Search for the cell housing the specified text and yield its (x, y) center coordinate. 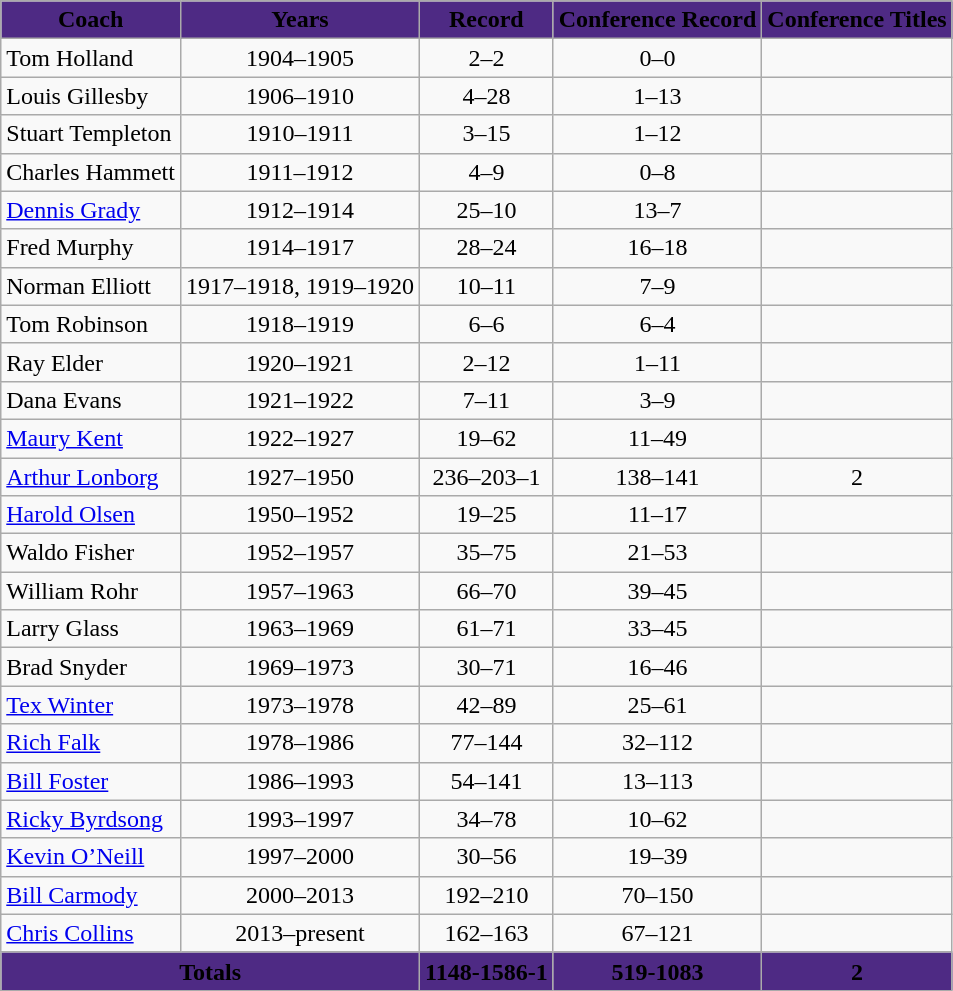
1920–1921 (300, 362)
0–8 (658, 172)
1910–1911 (300, 134)
1986–1993 (300, 781)
1914–1917 (300, 248)
Arthur Lonborg (91, 477)
10–62 (658, 819)
Kevin O’Neill (91, 857)
16–18 (658, 248)
34–78 (487, 819)
1973–1978 (300, 705)
77–144 (487, 743)
Conference Titles (857, 20)
16–46 (658, 667)
1906–1910 (300, 96)
1969–1973 (300, 667)
4–9 (487, 172)
Brad Snyder (91, 667)
Louis Gillesby (91, 96)
32–112 (658, 743)
70–150 (658, 895)
Ray Elder (91, 362)
1922–1927 (300, 438)
21–53 (658, 553)
Ricky Byrdsong (91, 819)
Waldo Fisher (91, 553)
30–56 (487, 857)
1978–1986 (300, 743)
1148-1586-1 (487, 971)
Larry Glass (91, 629)
2000–2013 (300, 895)
Tom Robinson (91, 324)
162–163 (487, 933)
1904–1905 (300, 58)
Chris Collins (91, 933)
1–13 (658, 96)
25–61 (658, 705)
25–10 (487, 210)
61–71 (487, 629)
4–28 (487, 96)
1918–1919 (300, 324)
19–62 (487, 438)
7–9 (658, 286)
1963–1969 (300, 629)
Dennis Grady (91, 210)
Rich Falk (91, 743)
1957–1963 (300, 591)
28–24 (487, 248)
11–17 (658, 515)
Coach (91, 20)
39–45 (658, 591)
11–49 (658, 438)
Maury Kent (91, 438)
1993–1997 (300, 819)
1952–1957 (300, 553)
Dana Evans (91, 400)
Tex Winter (91, 705)
Norman Elliott (91, 286)
2–12 (487, 362)
Bill Foster (91, 781)
Conference Record (658, 20)
Charles Hammett (91, 172)
19–25 (487, 515)
7–11 (487, 400)
519-1083 (658, 971)
236–203–1 (487, 477)
192–210 (487, 895)
13–7 (658, 210)
1911–1912 (300, 172)
1–12 (658, 134)
2013–present (300, 933)
Record (487, 20)
1912–1914 (300, 210)
Totals (210, 971)
19–39 (658, 857)
33–45 (658, 629)
67–121 (658, 933)
13–113 (658, 781)
66–70 (487, 591)
1927–1950 (300, 477)
30–71 (487, 667)
42–89 (487, 705)
Fred Murphy (91, 248)
William Rohr (91, 591)
1–11 (658, 362)
1997–2000 (300, 857)
3–9 (658, 400)
1917–1918, 1919–1920 (300, 286)
Harold Olsen (91, 515)
3–15 (487, 134)
0–0 (658, 58)
Bill Carmody (91, 895)
2–2 (487, 58)
6–6 (487, 324)
1921–1922 (300, 400)
Years (300, 20)
Tom Holland (91, 58)
6–4 (658, 324)
35–75 (487, 553)
Stuart Templeton (91, 134)
138–141 (658, 477)
10–11 (487, 286)
54–141 (487, 781)
1950–1952 (300, 515)
